Extract the [x, y] coordinate from the center of the cell holding the provided text.  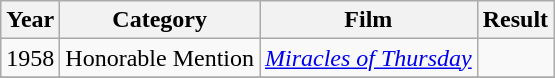
Year [30, 20]
Category [160, 20]
1958 [30, 58]
Film [369, 20]
Result [515, 20]
Honorable Mention [160, 58]
Miracles of Thursday [369, 58]
